Pinpoint the cell where the given text exists, returning its [X, Y] midpoint coordinate. 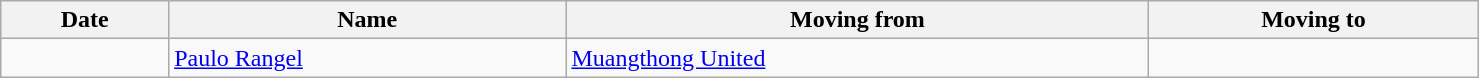
Name [368, 20]
Muangthong United [858, 58]
Date [85, 20]
Moving from [858, 20]
Paulo Rangel [368, 58]
Moving to [1314, 20]
